Return [x, y] of the center of cell containing provided text 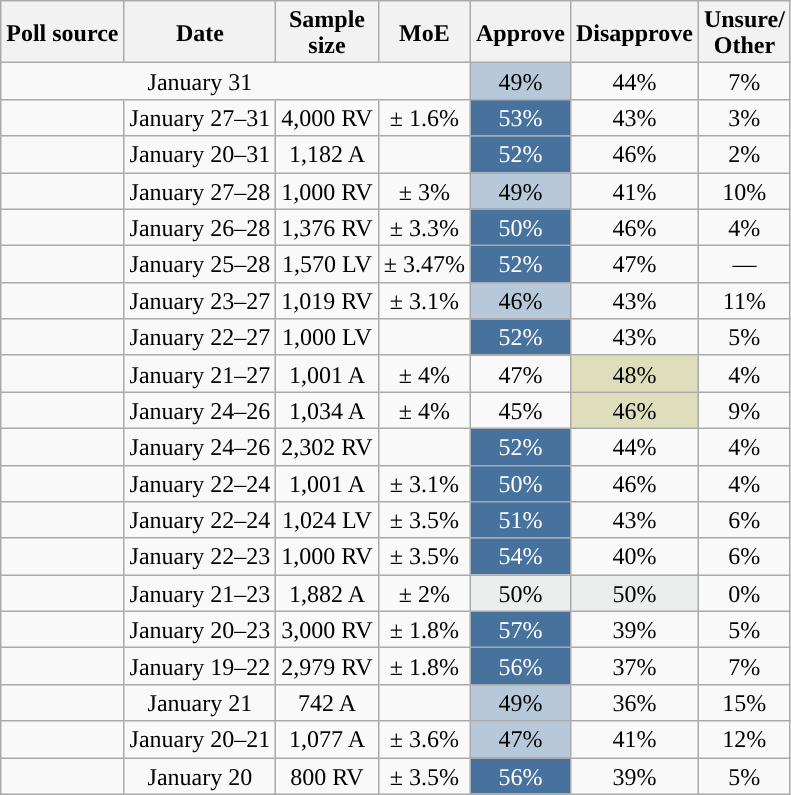
Disapprove [634, 32]
1,570 LV [327, 264]
1,034 A [327, 410]
1,000 LV [327, 338]
36% [634, 702]
January 26–28 [200, 228]
January 19–22 [200, 666]
Poll source [62, 32]
57% [520, 630]
± 1.6% [424, 118]
January 20 [200, 776]
January 20–31 [200, 154]
0% [744, 594]
Date [200, 32]
12% [744, 740]
January 21–23 [200, 594]
10% [744, 190]
1,077 A [327, 740]
January 21 [200, 702]
800 RV [327, 776]
9% [744, 410]
1,882 A [327, 594]
1,024 LV [327, 520]
± 2% [424, 594]
January 23–27 [200, 300]
Samplesize [327, 32]
15% [744, 702]
January 27–31 [200, 118]
3% [744, 118]
± 3% [424, 190]
2% [744, 154]
January 31 [200, 82]
MoE [424, 32]
± 3.3% [424, 228]
742 A [327, 702]
1,376 RV [327, 228]
45% [520, 410]
Unsure/Other [744, 32]
January 20–23 [200, 630]
4,000 RV [327, 118]
1,019 RV [327, 300]
2,302 RV [327, 446]
1,182 A [327, 154]
Approve [520, 32]
3,000 RV [327, 630]
53% [520, 118]
January 22–27 [200, 338]
January 20–21 [200, 740]
48% [634, 374]
37% [634, 666]
— [744, 264]
2,979 RV [327, 666]
51% [520, 520]
11% [744, 300]
40% [634, 556]
± 3.47% [424, 264]
54% [520, 556]
January 27–28 [200, 190]
January 22–23 [200, 556]
January 21–27 [200, 374]
January 25–28 [200, 264]
± 3.6% [424, 740]
